Return the [x, y] coordinate for the center point of the cell that contains the specified text.  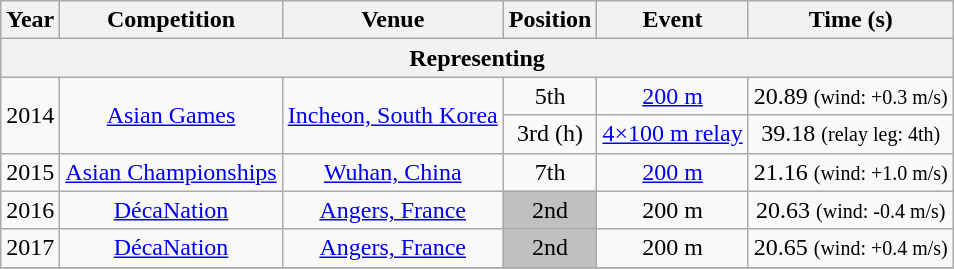
21.16 (wind: +1.0 m/s) [850, 172]
5th [550, 96]
2017 [30, 248]
39.18 (relay leg: 4th) [850, 134]
7th [550, 172]
Time (s) [850, 20]
Position [550, 20]
Event [672, 20]
4×100 m relay [672, 134]
Year [30, 20]
20.63 (wind: -0.4 m/s) [850, 210]
20.65 (wind: +0.4 m/s) [850, 248]
Representing [478, 58]
Venue [392, 20]
Competition [171, 20]
2015 [30, 172]
Asian Games [171, 115]
2014 [30, 115]
Asian Championships [171, 172]
20.89 (wind: +0.3 m/s) [850, 96]
2016 [30, 210]
Wuhan, China [392, 172]
3rd (h) [550, 134]
Incheon, South Korea [392, 115]
